Extract the [X, Y] coordinate from the center of the cell holding the provided text.  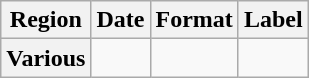
Label [273, 20]
Region [46, 20]
Format [194, 20]
Date [120, 20]
Various [46, 58]
